Detect which cell encompasses the target text, then output its [X, Y] center coordinate. 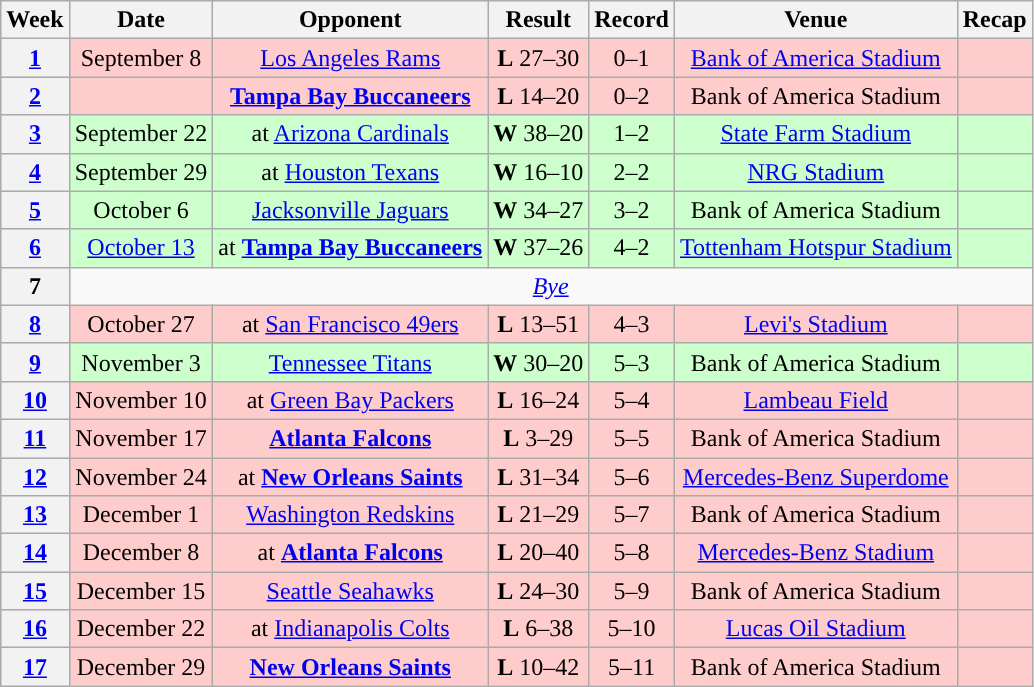
Tennessee Titans [350, 362]
L 31–34 [538, 477]
8 [35, 324]
November 3 [141, 362]
L 21–29 [538, 515]
12 [35, 477]
3 [35, 134]
7 [35, 286]
10 [35, 400]
Seattle Seahawks [350, 591]
at New Orleans Saints [350, 477]
W 16–10 [538, 172]
NRG Stadium [816, 172]
W 37–26 [538, 248]
5–4 [632, 400]
Tottenham Hotspur Stadium [816, 248]
September 22 [141, 134]
W 34–27 [538, 210]
Mercedes-Benz Superdome [816, 477]
State Farm Stadium [816, 134]
Venue [816, 20]
L 27–30 [538, 58]
December 15 [141, 591]
at San Francisco 49ers [350, 324]
6 [35, 248]
at Arizona Cardinals [350, 134]
December 29 [141, 667]
5 [35, 210]
5–5 [632, 438]
5–7 [632, 515]
L 16–24 [538, 400]
15 [35, 591]
Week [35, 20]
Lucas Oil Stadium [816, 629]
Los Angeles Rams [350, 58]
at Houston Texans [350, 172]
Date [141, 20]
October 27 [141, 324]
L 10–42 [538, 667]
4 [35, 172]
Recap [994, 20]
W 30–20 [538, 362]
December 1 [141, 515]
November 10 [141, 400]
5–11 [632, 667]
9 [35, 362]
September 29 [141, 172]
September 8 [141, 58]
W 38–20 [538, 134]
4–3 [632, 324]
5–6 [632, 477]
L 24–30 [538, 591]
5–10 [632, 629]
November 17 [141, 438]
December 8 [141, 553]
2–2 [632, 172]
4–2 [632, 248]
16 [35, 629]
November 24 [141, 477]
L 14–20 [538, 96]
Mercedes-Benz Stadium [816, 553]
at Atlanta Falcons [350, 553]
0–2 [632, 96]
L 20–40 [538, 553]
at Indianapolis Colts [350, 629]
5–3 [632, 362]
Result [538, 20]
New Orleans Saints [350, 667]
L 6–38 [538, 629]
Opponent [350, 20]
Bye [550, 286]
Lambeau Field [816, 400]
5–9 [632, 591]
October 6 [141, 210]
Record [632, 20]
14 [35, 553]
17 [35, 667]
Jacksonville Jaguars [350, 210]
1–2 [632, 134]
L 13–51 [538, 324]
December 22 [141, 629]
October 13 [141, 248]
0–1 [632, 58]
5–8 [632, 553]
11 [35, 438]
at Green Bay Packers [350, 400]
13 [35, 515]
Atlanta Falcons [350, 438]
L 3–29 [538, 438]
2 [35, 96]
at Tampa Bay Buccaneers [350, 248]
Levi's Stadium [816, 324]
3–2 [632, 210]
Tampa Bay Buccaneers [350, 96]
Washington Redskins [350, 515]
1 [35, 58]
